Determine the [x, y] coordinate at the center of the cell enclosing the given text.  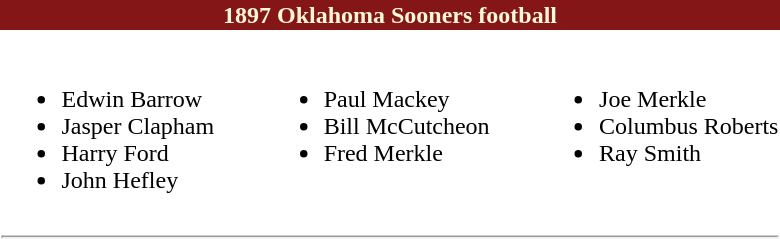
Edwin BarrowJasper ClaphamHarry FordJohn Hefley [108, 126]
Joe MerkleColumbus RobertsRay Smith [659, 126]
1897 Oklahoma Sooners football [390, 15]
Paul MackeyBill McCutcheonFred Merkle [376, 126]
